Output the (x, y) coordinate of the center of the cell containing the given text.  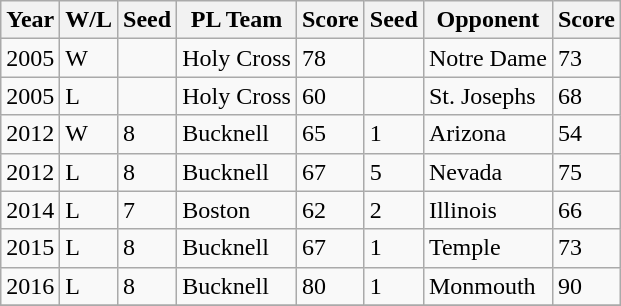
75 (586, 172)
5 (394, 172)
W/L (89, 20)
Boston (237, 210)
Notre Dame (488, 58)
68 (586, 96)
90 (586, 286)
60 (330, 96)
Monmouth (488, 286)
2015 (30, 248)
St. Josephs (488, 96)
80 (330, 286)
65 (330, 134)
2014 (30, 210)
Temple (488, 248)
PL Team (237, 20)
2016 (30, 286)
78 (330, 58)
2 (394, 210)
Arizona (488, 134)
66 (586, 210)
Nevada (488, 172)
7 (148, 210)
Opponent (488, 20)
62 (330, 210)
Year (30, 20)
Illinois (488, 210)
54 (586, 134)
